Extract the [x, y] coordinate from the center of the cell holding the provided text.  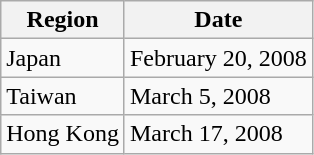
February 20, 2008 [218, 58]
Hong Kong [63, 134]
March 17, 2008 [218, 134]
Region [63, 20]
March 5, 2008 [218, 96]
Japan [63, 58]
Taiwan [63, 96]
Date [218, 20]
